Detect which cell encompasses the target text, then output its [X, Y] center coordinate. 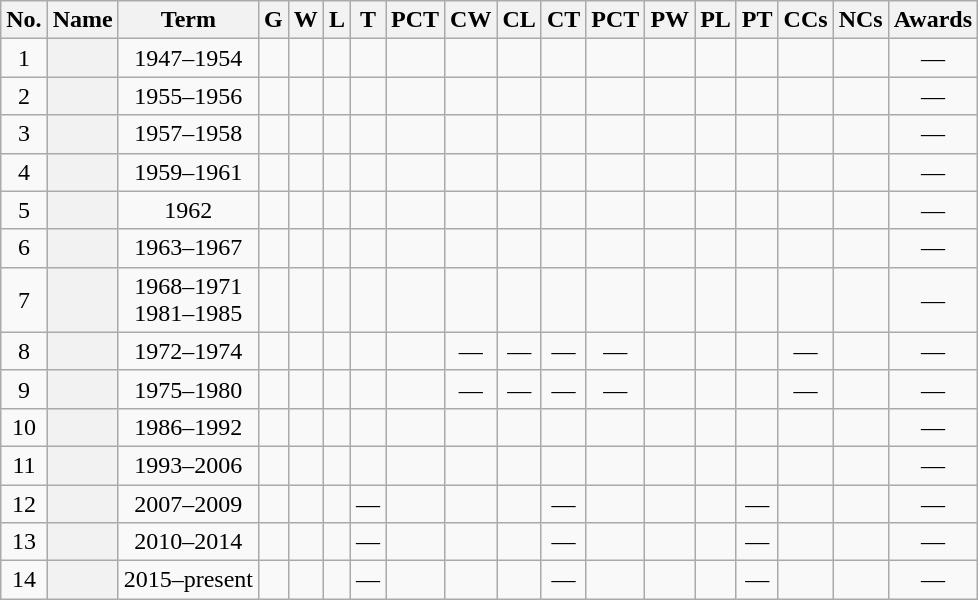
2010–2014 [188, 542]
3 [24, 134]
W [306, 20]
1957–1958 [188, 134]
CT [563, 20]
PL [716, 20]
1959–1961 [188, 172]
1986–1992 [188, 427]
9 [24, 389]
4 [24, 172]
Name [82, 20]
Term [188, 20]
1975–1980 [188, 389]
PW [670, 20]
14 [24, 580]
CW [471, 20]
G [274, 20]
1972–1974 [188, 351]
11 [24, 465]
13 [24, 542]
T [368, 20]
1993–2006 [188, 465]
1962 [188, 210]
10 [24, 427]
1963–1967 [188, 248]
No. [24, 20]
CL [519, 20]
7 [24, 300]
5 [24, 210]
1 [24, 58]
2 [24, 96]
2007–2009 [188, 503]
2015–present [188, 580]
NCs [860, 20]
1955–1956 [188, 96]
L [336, 20]
6 [24, 248]
CCs [806, 20]
PT [757, 20]
Awards [932, 20]
1968–19711981–1985 [188, 300]
1947–1954 [188, 58]
12 [24, 503]
8 [24, 351]
